Search for the cell housing the specified text and yield its (X, Y) center coordinate. 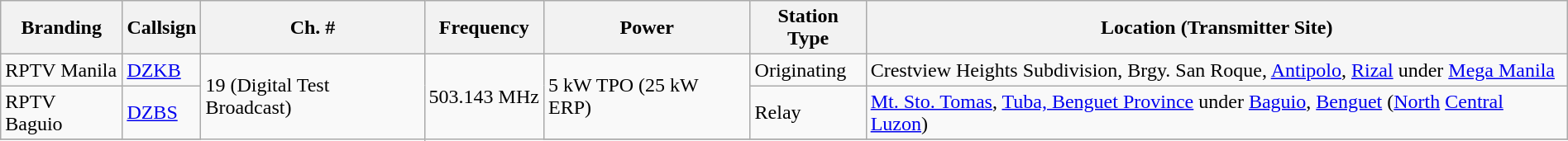
RPTV Manila (61, 70)
Mt. Sto. Tomas, Tuba, Benguet Province under Baguio, Benguet (North Central Luzon) (1217, 112)
19 (Digital Test Broadcast) (313, 97)
Station Type (808, 28)
Power (647, 28)
Originating (808, 70)
DZBS (162, 112)
Relay (808, 112)
Location (Transmitter Site) (1217, 28)
RPTV Baguio (61, 112)
Frequency (484, 28)
Callsign (162, 28)
503.143 MHz (484, 97)
Ch. # (313, 28)
5 kW TPO (25 kW ERP) (647, 97)
Crestview Heights Subdivision, Brgy. San Roque, Antipolo, Rizal under Mega Manila (1217, 70)
Branding (61, 28)
DZKB (162, 70)
